Find where the given text appears and provide that cell's center as [X, Y] coordinate. 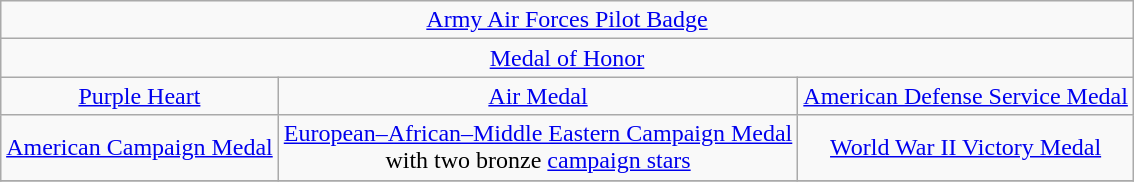
Medal of Honor [568, 58]
Air Medal [538, 96]
American Campaign Medal [140, 148]
World War II Victory Medal [966, 148]
Purple Heart [140, 96]
American Defense Service Medal [966, 96]
Army Air Forces Pilot Badge [568, 20]
European–African–Middle Eastern Campaign Medalwith two bronze campaign stars [538, 148]
